Pinpoint the cell where the given text exists, returning its [X, Y] midpoint coordinate. 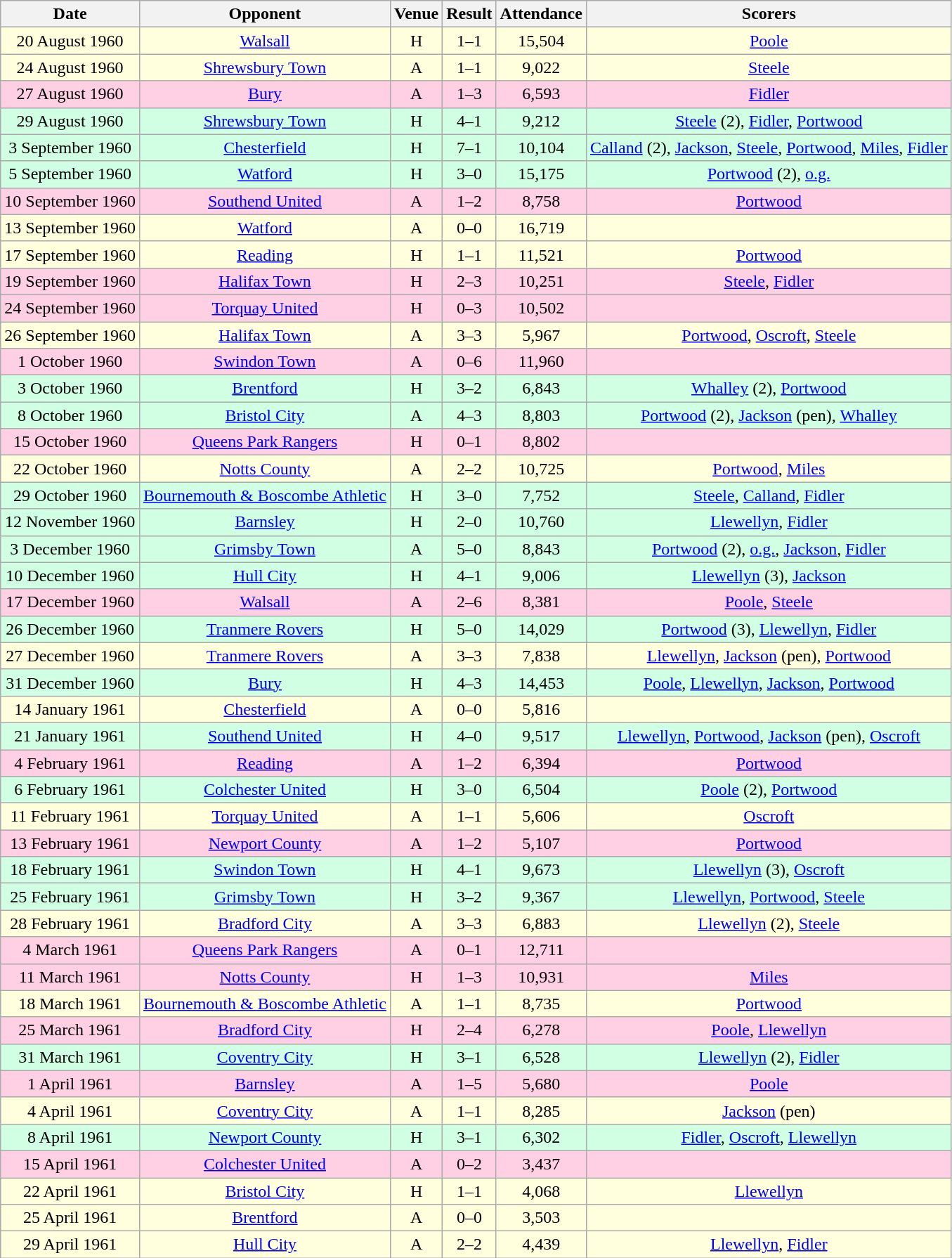
Poole, Steele [769, 602]
Llewellyn, Portwood, Jackson (pen), Oscroft [769, 736]
15,504 [541, 41]
1 October 1960 [70, 362]
10,104 [541, 148]
5,606 [541, 817]
15 April 1961 [70, 1164]
4,439 [541, 1245]
Steele, Calland, Fidler [769, 495]
Llewellyn (2), Steele [769, 923]
Portwood, Miles [769, 469]
29 October 1960 [70, 495]
27 December 1960 [70, 656]
Portwood, Oscroft, Steele [769, 335]
5,967 [541, 335]
Whalley (2), Portwood [769, 389]
8,843 [541, 549]
5,680 [541, 1084]
Attendance [541, 14]
31 March 1961 [70, 1057]
22 April 1961 [70, 1191]
2–4 [469, 1030]
Steele (2), Fidler, Portwood [769, 121]
10,725 [541, 469]
29 August 1960 [70, 121]
25 March 1961 [70, 1030]
8,735 [541, 1004]
25 April 1961 [70, 1218]
3 October 1960 [70, 389]
Llewellyn, Portwood, Steele [769, 897]
6,504 [541, 790]
4 February 1961 [70, 763]
14,453 [541, 682]
6,278 [541, 1030]
26 December 1960 [70, 629]
Venue [416, 14]
18 March 1961 [70, 1004]
17 December 1960 [70, 602]
10,760 [541, 522]
3,503 [541, 1218]
9,367 [541, 897]
0–3 [469, 308]
20 August 1960 [70, 41]
25 February 1961 [70, 897]
Fidler, Oscroft, Llewellyn [769, 1137]
Portwood (2), o.g., Jackson, Fidler [769, 549]
Llewellyn (3), Oscroft [769, 870]
15,175 [541, 174]
28 February 1961 [70, 923]
15 October 1960 [70, 442]
4 March 1961 [70, 950]
10,931 [541, 977]
7,838 [541, 656]
13 February 1961 [70, 843]
7,752 [541, 495]
29 April 1961 [70, 1245]
10 September 1960 [70, 201]
2–3 [469, 281]
1 April 1961 [70, 1084]
9,673 [541, 870]
6,883 [541, 923]
9,212 [541, 121]
9,022 [541, 67]
Portwood (2), Jackson (pen), Whalley [769, 415]
3 December 1960 [70, 549]
Steele, Fidler [769, 281]
0–2 [469, 1164]
Miles [769, 977]
8,803 [541, 415]
14,029 [541, 629]
14 January 1961 [70, 709]
3,437 [541, 1164]
4–0 [469, 736]
10 December 1960 [70, 576]
Date [70, 14]
18 February 1961 [70, 870]
11 March 1961 [70, 977]
Poole, Llewellyn [769, 1030]
8,285 [541, 1110]
Jackson (pen) [769, 1110]
0–6 [469, 362]
9,517 [541, 736]
Fidler [769, 94]
Llewellyn [769, 1191]
10,251 [541, 281]
8 April 1961 [70, 1137]
5,816 [541, 709]
12 November 1960 [70, 522]
4,068 [541, 1191]
8,381 [541, 602]
Calland (2), Jackson, Steele, Portwood, Miles, Fidler [769, 148]
12,711 [541, 950]
8,802 [541, 442]
8 October 1960 [70, 415]
24 September 1960 [70, 308]
Result [469, 14]
Llewellyn (3), Jackson [769, 576]
Portwood (2), o.g. [769, 174]
1–5 [469, 1084]
26 September 1960 [70, 335]
3 September 1960 [70, 148]
27 August 1960 [70, 94]
7–1 [469, 148]
17 September 1960 [70, 254]
11 February 1961 [70, 817]
6 February 1961 [70, 790]
Poole, Llewellyn, Jackson, Portwood [769, 682]
13 September 1960 [70, 228]
6,528 [541, 1057]
11,521 [541, 254]
10,502 [541, 308]
Llewellyn (2), Fidler [769, 1057]
Poole (2), Portwood [769, 790]
21 January 1961 [70, 736]
Llewellyn, Jackson (pen), Portwood [769, 656]
2–6 [469, 602]
8,758 [541, 201]
5,107 [541, 843]
4 April 1961 [70, 1110]
Opponent [264, 14]
Oscroft [769, 817]
6,394 [541, 763]
22 October 1960 [70, 469]
31 December 1960 [70, 682]
19 September 1960 [70, 281]
6,843 [541, 389]
Portwood (3), Llewellyn, Fidler [769, 629]
6,593 [541, 94]
9,006 [541, 576]
5 September 1960 [70, 174]
6,302 [541, 1137]
24 August 1960 [70, 67]
Scorers [769, 14]
11,960 [541, 362]
2–0 [469, 522]
16,719 [541, 228]
Steele [769, 67]
